Pinpoint the cell where the given text exists, returning its (X, Y) midpoint coordinate. 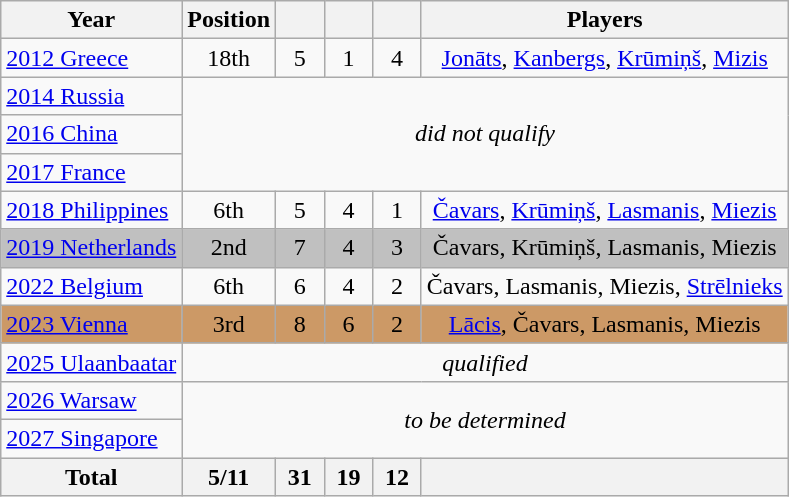
3 (398, 248)
Total (92, 477)
7 (300, 248)
2019 Netherlands (92, 248)
18th (229, 58)
Lācis, Čavars, Lasmanis, Miezis (604, 324)
5/11 (229, 477)
to be determined (485, 419)
2016 China (92, 134)
Čavars, Lasmanis, Miezis, Strēlnieks (604, 286)
2023 Vienna (92, 324)
3rd (229, 324)
Year (92, 20)
2nd (229, 248)
Jonāts, Kanbergs, Krūmiņš, Mizis (604, 58)
2025 Ulaanbaatar (92, 362)
2022 Belgium (92, 286)
19 (348, 477)
2017 France (92, 172)
8 (300, 324)
did not qualify (485, 134)
2014 Russia (92, 96)
Position (229, 20)
12 (398, 477)
2027 Singapore (92, 438)
2012 Greece (92, 58)
2018 Philippines (92, 210)
2026 Warsaw (92, 400)
Players (604, 20)
31 (300, 477)
qualified (485, 362)
